Identify which cell holds the provided text, then report its [X, Y] central coordinate. 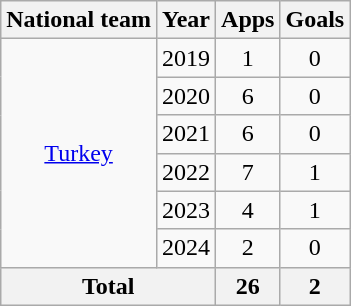
Turkey [79, 153]
Goals [315, 20]
7 [248, 172]
2022 [186, 172]
2024 [186, 248]
2021 [186, 134]
26 [248, 286]
Apps [248, 20]
2020 [186, 96]
4 [248, 210]
Total [108, 286]
2023 [186, 210]
Year [186, 20]
2019 [186, 58]
National team [79, 20]
